Find where the given text appears and provide that cell's center as [x, y] coordinate. 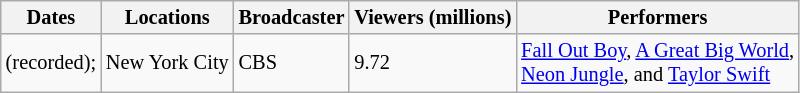
Dates [51, 17]
Broadcaster [292, 17]
CBS [292, 63]
Locations [168, 17]
Performers [658, 17]
Fall Out Boy, A Great Big World, Neon Jungle, and Taylor Swift [658, 63]
9.72 [432, 63]
New York City [168, 63]
(recorded); [51, 63]
Viewers (millions) [432, 17]
